Capture the cell that displays the provided text and extract its (X, Y) central coordinate. 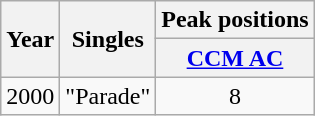
Year (30, 39)
Peak positions (235, 20)
CCM AC (235, 58)
8 (235, 96)
Singles (108, 39)
2000 (30, 96)
"Parade" (108, 96)
